Determine the [X, Y] coordinate at the center of the cell enclosing the given text.  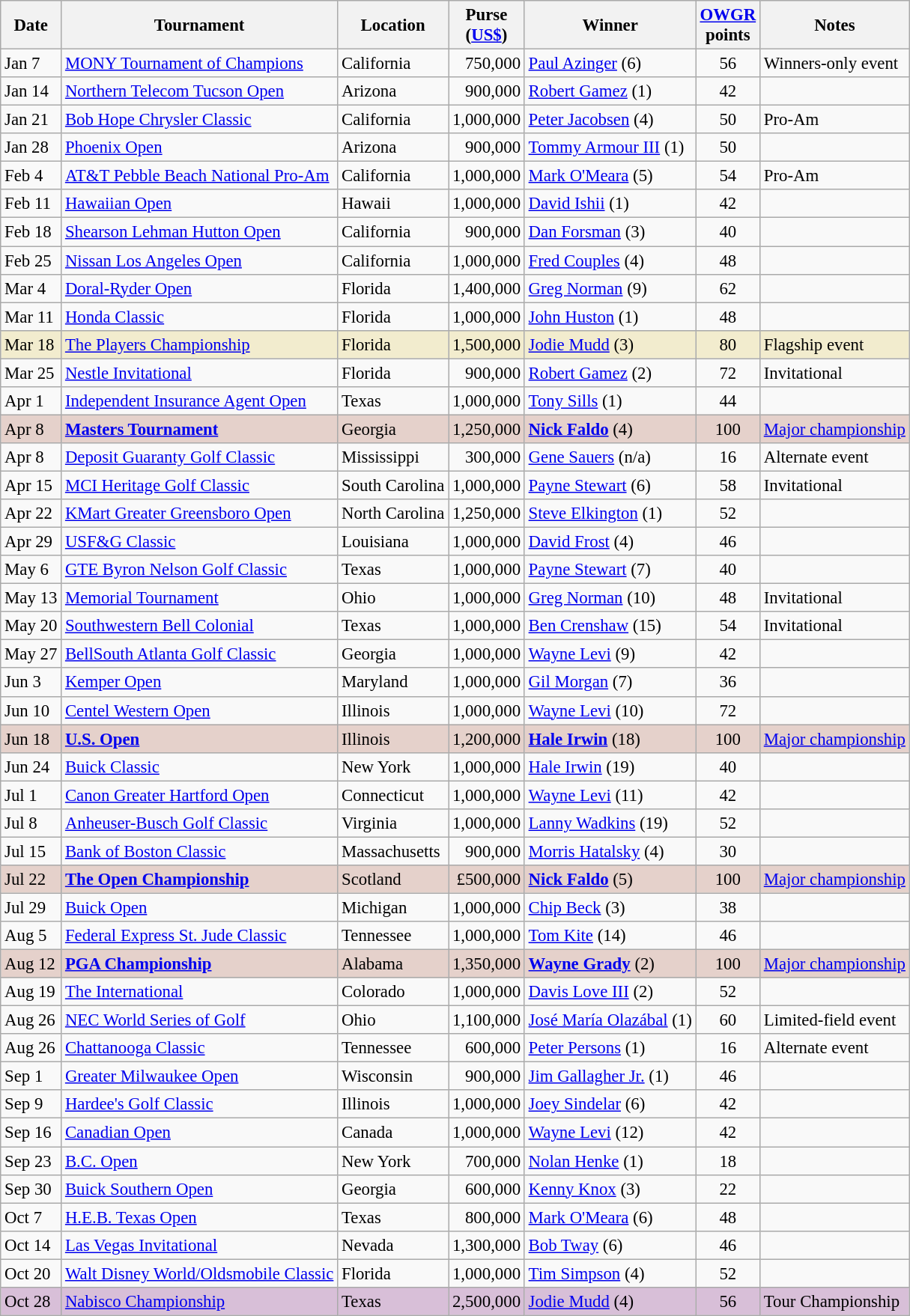
South Carolina [393, 485]
Buick Classic [199, 767]
David Ishii (1) [610, 204]
Greater Milwaukee Open [199, 1076]
Bob Hope Chrysler Classic [199, 120]
Purse(US$) [487, 25]
Limited-field event [834, 1020]
Feb 4 [31, 176]
Winner [610, 25]
Feb 18 [31, 232]
Jodie Mudd (4) [610, 1302]
Nick Faldo (5) [610, 880]
2,500,000 [487, 1302]
Wayne Grady (2) [610, 964]
1,300,000 [487, 1245]
Sep 16 [31, 1133]
Louisiana [393, 542]
Jul 15 [31, 851]
Alabama [393, 964]
Joey Sindelar (6) [610, 1104]
Hawaiian Open [199, 204]
Colorado [393, 992]
Jan 14 [31, 91]
Greg Norman (10) [610, 598]
Apr 1 [31, 401]
H.E.B. Texas Open [199, 1217]
AT&T Pebble Beach National Pro-Am [199, 176]
1,200,000 [487, 739]
Sep 9 [31, 1104]
Hale Irwin (19) [610, 767]
Tim Simpson (4) [610, 1273]
Apr 29 [31, 542]
1,350,000 [487, 964]
Davis Love III (2) [610, 992]
Jun 3 [31, 683]
1,500,000 [487, 344]
May 20 [31, 626]
Dan Forsman (3) [610, 232]
Nolan Henke (1) [610, 1161]
800,000 [487, 1217]
Kenny Knox (3) [610, 1189]
Payne Stewart (6) [610, 485]
Aug 19 [31, 992]
Fred Couples (4) [610, 261]
Feb 11 [31, 204]
Maryland [393, 683]
Wisconsin [393, 1076]
NEC World Series of Golf [199, 1020]
The Players Championship [199, 344]
Gil Morgan (7) [610, 683]
Oct 28 [31, 1302]
Anheuser-Busch Golf Classic [199, 823]
Virginia [393, 823]
Bob Tway (6) [610, 1245]
Mark O'Meara (5) [610, 176]
Mar 25 [31, 373]
80 [728, 344]
Phoenix Open [199, 147]
Kemper Open [199, 683]
Jun 24 [31, 767]
Peter Persons (1) [610, 1048]
700,000 [487, 1161]
The Open Championship [199, 880]
B.C. Open [199, 1161]
Robert Gamez (1) [610, 91]
Massachusetts [393, 851]
KMart Greater Greensboro Open [199, 514]
Southwestern Bell Colonial [199, 626]
38 [728, 907]
Peter Jacobsen (4) [610, 120]
Nabisco Championship [199, 1302]
18 [728, 1161]
Federal Express St. Jude Classic [199, 936]
Jan 21 [31, 120]
Chattanooga Classic [199, 1048]
Doral-Ryder Open [199, 288]
Mar 18 [31, 344]
Chip Beck (3) [610, 907]
Honda Classic [199, 317]
36 [728, 683]
Tommy Armour III (1) [610, 147]
Aug 5 [31, 936]
Wayne Levi (12) [610, 1133]
Notes [834, 25]
Canon Greater Hartford Open [199, 795]
Jul 22 [31, 880]
Gene Sauers (n/a) [610, 457]
The International [199, 992]
Morris Hatalsky (4) [610, 851]
750,000 [487, 64]
Jan 28 [31, 147]
Mark O'Meara (6) [610, 1217]
Nick Faldo (4) [610, 429]
PGA Championship [199, 964]
30 [728, 851]
May 13 [31, 598]
USF&G Classic [199, 542]
May 6 [31, 570]
Winners-only event [834, 64]
Ben Crenshaw (15) [610, 626]
Bank of Boston Classic [199, 851]
Buick Open [199, 907]
Scotland [393, 880]
Northern Telecom Tucson Open [199, 91]
Tom Kite (14) [610, 936]
Nissan Los Angeles Open [199, 261]
José María Olazábal (1) [610, 1020]
Feb 25 [31, 261]
Apr 22 [31, 514]
Jul 29 [31, 907]
Las Vegas Invitational [199, 1245]
Jodie Mudd (3) [610, 344]
Sep 23 [31, 1161]
Buick Southern Open [199, 1189]
Independent Insurance Agent Open [199, 401]
Tour Championship [834, 1302]
Mar 4 [31, 288]
Mar 11 [31, 317]
Robert Gamez (2) [610, 373]
Walt Disney World/Oldsmobile Classic [199, 1273]
Nevada [393, 1245]
MCI Heritage Golf Classic [199, 485]
BellSouth Atlanta Golf Classic [199, 654]
Sep 30 [31, 1189]
Masters Tournament [199, 429]
North Carolina [393, 514]
John Huston (1) [610, 317]
58 [728, 485]
Deposit Guaranty Golf Classic [199, 457]
Aug 12 [31, 964]
Greg Norman (9) [610, 288]
Wayne Levi (11) [610, 795]
May 27 [31, 654]
Lanny Wadkins (19) [610, 823]
1,400,000 [487, 288]
Shearson Lehman Hutton Open [199, 232]
Canadian Open [199, 1133]
OWGRpoints [728, 25]
Hale Irwin (18) [610, 739]
Jul 8 [31, 823]
Centel Western Open [199, 710]
David Frost (4) [610, 542]
Oct 7 [31, 1217]
Date [31, 25]
1,100,000 [487, 1020]
GTE Byron Nelson Golf Classic [199, 570]
MONY Tournament of Champions [199, 64]
Hawaii [393, 204]
Tony Sills (1) [610, 401]
Jun 18 [31, 739]
Memorial Tournament [199, 598]
Sep 1 [31, 1076]
Flagship event [834, 344]
44 [728, 401]
Hardee's Golf Classic [199, 1104]
Jul 1 [31, 795]
Wayne Levi (10) [610, 710]
U.S. Open [199, 739]
22 [728, 1189]
Location [393, 25]
Nestle Invitational [199, 373]
Steve Elkington (1) [610, 514]
Apr 15 [31, 485]
Tournament [199, 25]
Oct 20 [31, 1273]
Jan 7 [31, 64]
Canada [393, 1133]
Payne Stewart (7) [610, 570]
Oct 14 [31, 1245]
60 [728, 1020]
62 [728, 288]
Mississippi [393, 457]
300,000 [487, 457]
Michigan [393, 907]
Connecticut [393, 795]
£500,000 [487, 880]
Jun 10 [31, 710]
Wayne Levi (9) [610, 654]
Paul Azinger (6) [610, 64]
Jim Gallagher Jr. (1) [610, 1076]
